From the cell containing the given text, extract its center point as (x, y) coordinate. 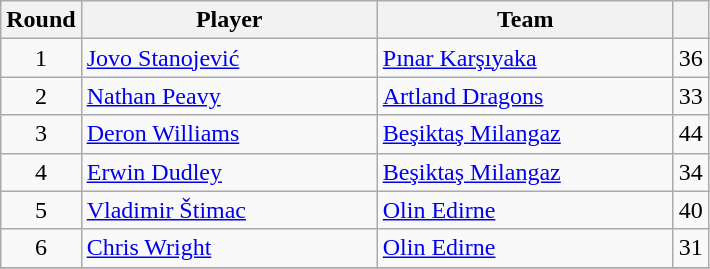
Pınar Karşıyaka (525, 58)
31 (690, 248)
Vladimir Štimac (229, 210)
Artland Dragons (525, 96)
6 (41, 248)
Jovo Stanojević (229, 58)
Nathan Peavy (229, 96)
Deron Williams (229, 134)
Chris Wright (229, 248)
36 (690, 58)
2 (41, 96)
4 (41, 172)
3 (41, 134)
34 (690, 172)
Player (229, 20)
40 (690, 210)
5 (41, 210)
Erwin Dudley (229, 172)
Round (41, 20)
44 (690, 134)
1 (41, 58)
Team (525, 20)
33 (690, 96)
